Extract the [x, y] coordinate from the center of the cell holding the provided text.  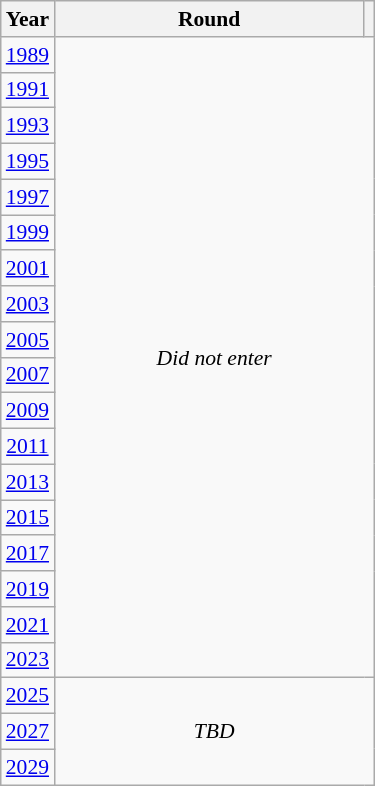
Year [28, 19]
Did not enter [214, 358]
TBD [214, 732]
2023 [28, 660]
2005 [28, 340]
1991 [28, 90]
2021 [28, 625]
2019 [28, 589]
2003 [28, 304]
Round [209, 19]
2009 [28, 411]
1989 [28, 55]
2015 [28, 518]
2013 [28, 482]
2017 [28, 554]
1995 [28, 162]
1999 [28, 233]
2029 [28, 767]
1993 [28, 126]
2025 [28, 696]
2011 [28, 447]
2001 [28, 269]
1997 [28, 197]
2027 [28, 732]
2007 [28, 375]
